Return (X, Y) of the center of cell containing provided text 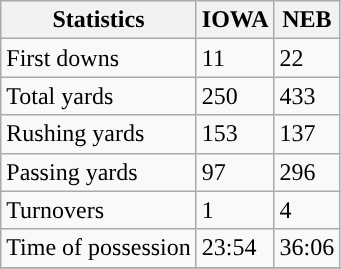
22 (307, 58)
137 (307, 134)
23:54 (235, 248)
Rushing yards (99, 134)
250 (235, 96)
433 (307, 96)
NEB (307, 20)
IOWA (235, 20)
296 (307, 172)
Turnovers (99, 210)
Time of possession (99, 248)
1 (235, 210)
Passing yards (99, 172)
11 (235, 58)
First downs (99, 58)
36:06 (307, 248)
Total yards (99, 96)
4 (307, 210)
97 (235, 172)
153 (235, 134)
Statistics (99, 20)
